Find where the given text appears and provide that cell's center as (X, Y) coordinate. 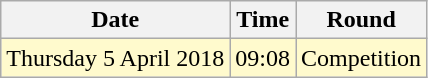
Date (116, 20)
Round (362, 20)
Time (263, 20)
Competition (362, 58)
Thursday 5 April 2018 (116, 58)
09:08 (263, 58)
